Detect which cell encompasses the target text, then output its [x, y] center coordinate. 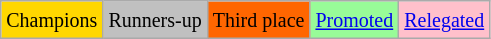
Third place [258, 20]
Promoted [354, 20]
Relegated [444, 20]
Runners-up [155, 20]
Champions [52, 20]
